Output the [x, y] coordinate of the center of the cell containing the given text.  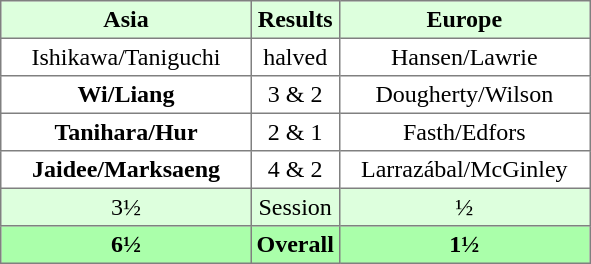
6½ [126, 245]
2 & 1 [295, 132]
Larrazábal/McGinley [464, 170]
Fasth/Edfors [464, 132]
Overall [295, 245]
Session [295, 207]
4 & 2 [295, 170]
Asia [126, 20]
3 & 2 [295, 95]
½ [464, 207]
Hansen/Lawrie [464, 57]
Dougherty/Wilson [464, 95]
halved [295, 57]
Results [295, 20]
3½ [126, 207]
Europe [464, 20]
Tanihara/Hur [126, 132]
Wi/Liang [126, 95]
Jaidee/Marksaeng [126, 170]
Ishikawa/Taniguchi [126, 57]
1½ [464, 245]
